Capture the cell that displays the provided text and extract its [x, y] central coordinate. 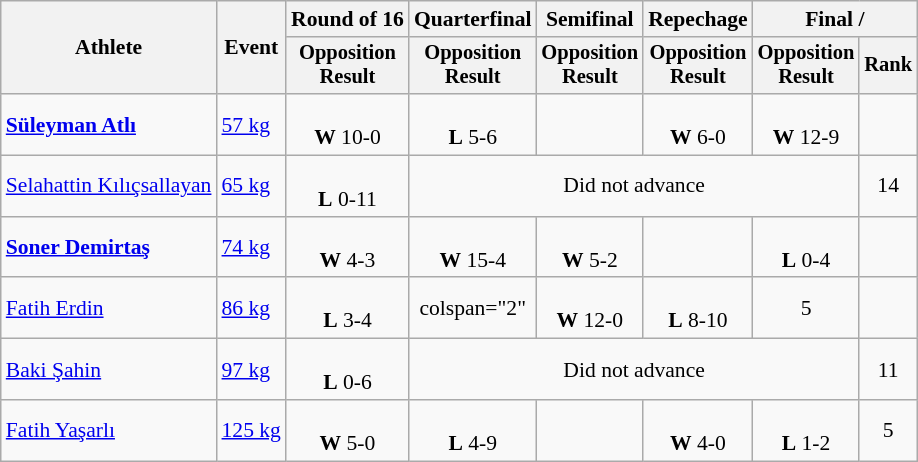
W 4-3 [348, 248]
L 0-6 [348, 370]
W 5-0 [348, 430]
Rank [888, 66]
14 [888, 186]
86 kg [250, 308]
Semifinal [590, 19]
Selahattin Kılıçsallayan [109, 186]
65 kg [250, 186]
L 3-4 [348, 308]
W 5-2 [590, 248]
97 kg [250, 370]
L 4-9 [473, 430]
W 4-0 [698, 430]
W 10-0 [348, 124]
74 kg [250, 248]
57 kg [250, 124]
Event [250, 48]
Fatih Erdin [109, 308]
L 1-2 [806, 430]
L 5-6 [473, 124]
Quarterfinal [473, 19]
W 12-0 [590, 308]
W 6-0 [698, 124]
Repechage [698, 19]
Soner Demirtaş [109, 248]
Fatih Yaşarlı [109, 430]
L 0-4 [806, 248]
colspan="2" [473, 308]
L 8-10 [698, 308]
Final / [835, 19]
Baki Şahin [109, 370]
W 12-9 [806, 124]
11 [888, 370]
Round of 16 [348, 19]
Athlete [109, 48]
L 0-11 [348, 186]
W 15-4 [473, 248]
Süleyman Atlı [109, 124]
125 kg [250, 430]
